For the text-containing cell, return its midpoint in [X, Y] coordinate format. 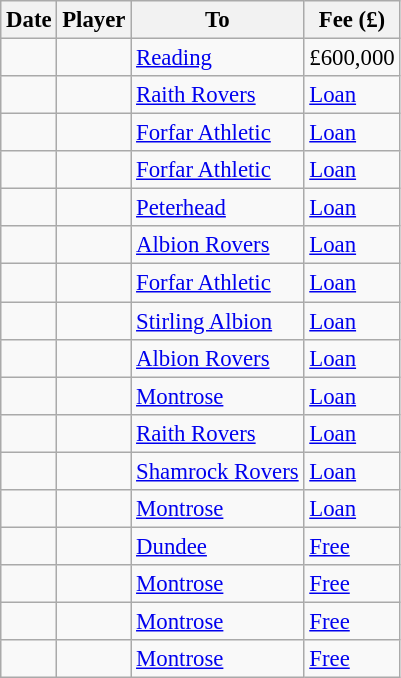
Peterhead [218, 208]
Player [94, 20]
£600,000 [352, 58]
Dundee [218, 546]
Reading [218, 58]
Fee (£) [352, 20]
Date [29, 20]
To [218, 20]
Shamrock Rovers [218, 471]
Stirling Albion [218, 321]
